Pinpoint the cell where the given text exists, returning its (x, y) midpoint coordinate. 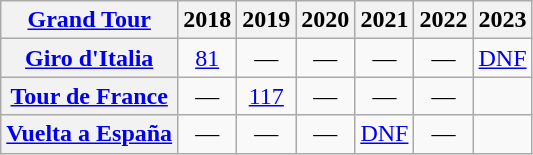
Tour de France (90, 96)
2023 (502, 20)
2020 (326, 20)
2019 (266, 20)
117 (266, 96)
2022 (444, 20)
81 (208, 58)
Grand Tour (90, 20)
Giro d'Italia (90, 58)
2018 (208, 20)
2021 (384, 20)
Vuelta a España (90, 134)
